Determine the (X, Y) coordinate at the center of the cell enclosing the given text.  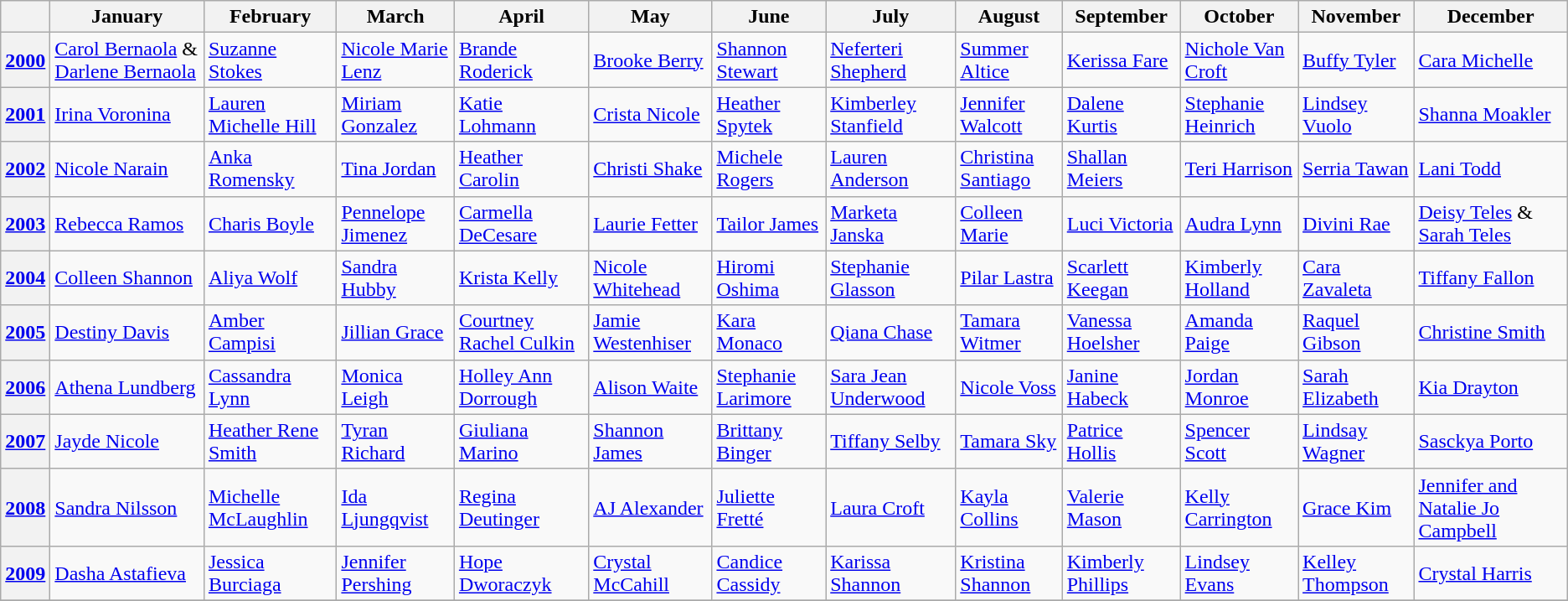
Kristina Shannon (1008, 573)
Marketa Janska (891, 223)
Dasha Astafieva (127, 573)
Miriam Gonzalez (395, 114)
Tiffany Fallon (1491, 278)
Sasckya Porto (1491, 441)
Lindsay Wagner (1356, 441)
Laura Croft (891, 507)
Holley Ann Dorrough (521, 387)
Valerie Mason (1121, 507)
Cassandra Lynn (270, 387)
Crystal McCahill (650, 573)
March (395, 17)
Brittany Binger (769, 441)
Jillian Grace (395, 332)
Colleen Marie (1008, 223)
Crista Nicole (650, 114)
October (1239, 17)
September (1121, 17)
Divini Rae (1356, 223)
Lauren Michelle Hill (270, 114)
Irina Voronina (127, 114)
Stephanie Larimore (769, 387)
Qiana Chase (891, 332)
AJ Alexander (650, 507)
May (650, 17)
Carmella DeCesare (521, 223)
Tamara Sky (1008, 441)
Dalene Kurtis (1121, 114)
Lindsey Vuolo (1356, 114)
July (891, 17)
Patrice Hollis (1121, 441)
Brooke Berry (650, 60)
Stephanie Heinrich (1239, 114)
Luci Victoria (1121, 223)
Anka Romensky (270, 169)
2007 (25, 441)
June (769, 17)
2003 (25, 223)
Sarah Elizabeth (1356, 387)
Kimberly Holland (1239, 278)
Heather Rene Smith (270, 441)
2004 (25, 278)
Shanna Moakler (1491, 114)
January (127, 17)
Christine Smith (1491, 332)
Nicole Voss (1008, 387)
Janine Habeck (1121, 387)
Kara Monaco (769, 332)
Athena Lundberg (127, 387)
November (1356, 17)
2005 (25, 332)
Crystal Harris (1491, 573)
Christi Shake (650, 169)
Kimberley Stanfield (891, 114)
Amber Campisi (270, 332)
Aliya Wolf (270, 278)
Michelle McLaughlin (270, 507)
Deisy Teles & Sarah Teles (1491, 223)
2008 (25, 507)
Lindsey Evans (1239, 573)
Sara Jean Underwood (891, 387)
Tyran Richard (395, 441)
Cara Zavaleta (1356, 278)
Destiny Davis (127, 332)
Courtney Rachel Culkin (521, 332)
Teri Harrison (1239, 169)
Nichole Van Croft (1239, 60)
Jennifer and Natalie Jo Campbell (1491, 507)
Neferteri Shepherd (891, 60)
Jayde Nicole (127, 441)
Scarlett Keegan (1121, 278)
Raquel Gibson (1356, 332)
Hope Dworaczyk (521, 573)
Shallan Meiers (1121, 169)
Kia Drayton (1491, 387)
Amanda Paige (1239, 332)
Heather Carolin (521, 169)
Nicole Marie Lenz (395, 60)
Sandra Hubby (395, 278)
Shannon James (650, 441)
Tina Jordan (395, 169)
Alison Waite (650, 387)
Kerissa Fare (1121, 60)
Christina Santiago (1008, 169)
Pennelope Jimenez (395, 223)
December (1491, 17)
Serria Tawan (1356, 169)
Giuliana Marino (521, 441)
Heather Spytek (769, 114)
Kayla Collins (1008, 507)
Nicole Whitehead (650, 278)
Vanessa Hoelsher (1121, 332)
Kimberly Phillips (1121, 573)
Stephanie Glasson (891, 278)
Regina Deutinger (521, 507)
Kelly Carrington (1239, 507)
Cara Michelle (1491, 60)
Colleen Shannon (127, 278)
Juliette Fretté (769, 507)
Jamie Westenhiser (650, 332)
Karissa Shannon (891, 573)
2002 (25, 169)
Tamara Witmer (1008, 332)
2000 (25, 60)
Grace Kim (1356, 507)
August (1008, 17)
Pilar Lastra (1008, 278)
Hiromi Oshima (769, 278)
Jennifer Walcott (1008, 114)
Buffy Tyler (1356, 60)
Jennifer Pershing (395, 573)
Lani Todd (1491, 169)
Charis Boyle (270, 223)
Ida Ljungqvist (395, 507)
Candice Cassidy (769, 573)
Tiffany Selby (891, 441)
Brande Roderick (521, 60)
Krista Kelly (521, 278)
2001 (25, 114)
Monica Leigh (395, 387)
Suzanne Stokes (270, 60)
Rebecca Ramos (127, 223)
Nicole Narain (127, 169)
Summer Altice (1008, 60)
Carol Bernaola & Darlene Bernaola (127, 60)
Shannon Stewart (769, 60)
Audra Lynn (1239, 223)
February (270, 17)
Katie Lohmann (521, 114)
Sandra Nilsson (127, 507)
Lauren Anderson (891, 169)
Spencer Scott (1239, 441)
Kelley Thompson (1356, 573)
2009 (25, 573)
2006 (25, 387)
Jordan Monroe (1239, 387)
April (521, 17)
Jessica Burciaga (270, 573)
Tailor James (769, 223)
Michele Rogers (769, 169)
Laurie Fetter (650, 223)
